Pinpoint the cell where the given text exists, returning its (x, y) midpoint coordinate. 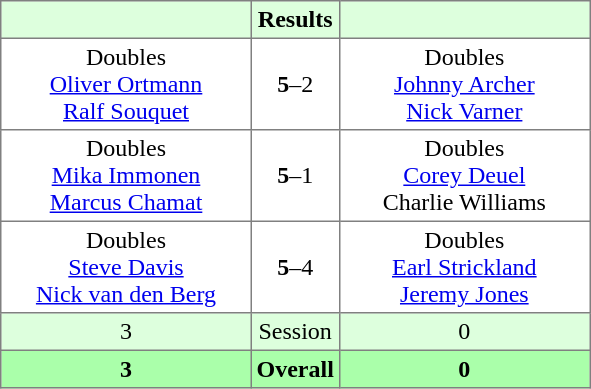
5–2 (295, 84)
DoublesMika ImmonenMarcus Chamat (126, 176)
DoublesSteve DavisNick van den Berg (126, 267)
Overall (295, 369)
5–1 (295, 176)
DoublesCorey DeuelCharlie Williams (464, 176)
5–4 (295, 267)
DoublesEarl StricklandJeremy Jones (464, 267)
Session (295, 332)
DoublesJohnny ArcherNick Varner (464, 84)
Results (295, 20)
DoublesOliver OrtmannRalf Souquet (126, 84)
